Detect which cell encompasses the target text, then output its (X, Y) center coordinate. 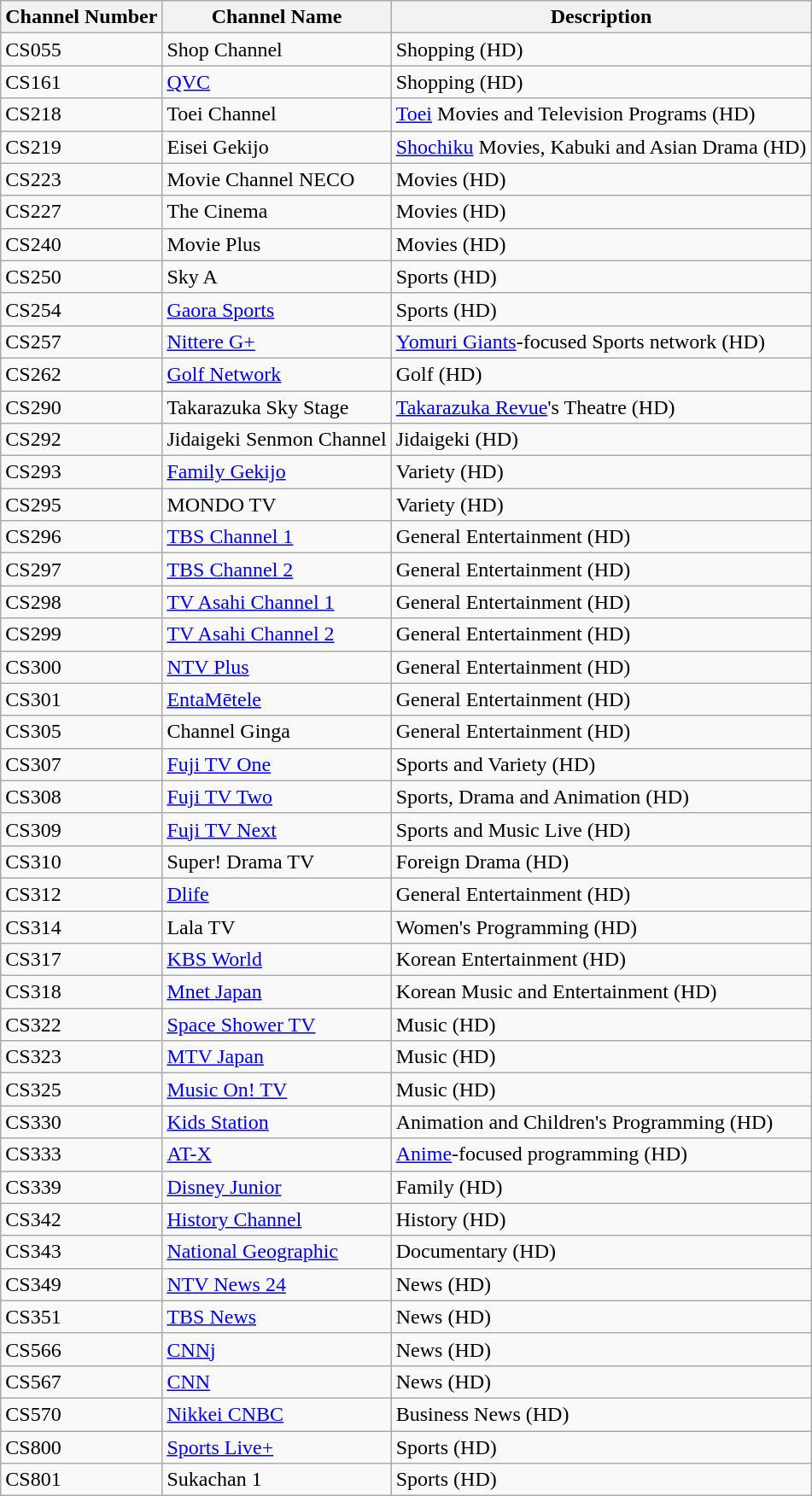
CS349 (82, 1284)
TV Asahi Channel 1 (277, 602)
CS297 (82, 570)
CS257 (82, 342)
AT-X (277, 1154)
National Geographic (277, 1252)
CS219 (82, 147)
Sports and Music Live (HD) (601, 829)
CS250 (82, 277)
CS800 (82, 1447)
CS161 (82, 82)
CS333 (82, 1154)
Gaora Sports (277, 309)
Dlife (277, 894)
CS330 (82, 1122)
CS290 (82, 407)
CS298 (82, 602)
CS227 (82, 212)
Channel Ginga (277, 732)
Yomuri Giants-focused Sports network (HD) (601, 342)
Toei Movies and Television Programs (HD) (601, 114)
Jidaigeki Senmon Channel (277, 440)
Description (601, 17)
Foreign Drama (HD) (601, 862)
CS223 (82, 179)
Nittere G+ (277, 342)
Mnet Japan (277, 992)
CS307 (82, 764)
CS325 (82, 1090)
History Channel (277, 1219)
CS318 (82, 992)
QVC (277, 82)
CS570 (82, 1414)
CS308 (82, 797)
Korean Music and Entertainment (HD) (601, 992)
Golf (HD) (601, 374)
Disney Junior (277, 1187)
CS055 (82, 50)
Shochiku Movies, Kabuki and Asian Drama (HD) (601, 147)
CS293 (82, 472)
MONDO TV (277, 505)
CS801 (82, 1480)
CS296 (82, 537)
Women's Programming (HD) (601, 926)
CS310 (82, 862)
CS339 (82, 1187)
Music On! TV (277, 1090)
Eisei Gekijo (277, 147)
CS305 (82, 732)
Lala TV (277, 926)
Channel Name (277, 17)
Golf Network (277, 374)
MTV Japan (277, 1057)
CS218 (82, 114)
TBS News (277, 1317)
CNNj (277, 1349)
CS300 (82, 667)
CS309 (82, 829)
Movie Channel NECO (277, 179)
Korean Entertainment (HD) (601, 960)
Kids Station (277, 1122)
TBS Channel 2 (277, 570)
CS351 (82, 1317)
CS343 (82, 1252)
CS240 (82, 244)
Channel Number (82, 17)
CS322 (82, 1025)
Super! Drama TV (277, 862)
CS314 (82, 926)
Toei Channel (277, 114)
TBS Channel 1 (277, 537)
Space Shower TV (277, 1025)
Family (HD) (601, 1187)
CS254 (82, 309)
Sports Live+ (277, 1447)
Takarazuka Revue's Theatre (HD) (601, 407)
CS295 (82, 505)
Takarazuka Sky Stage (277, 407)
Fuji TV One (277, 764)
NTV Plus (277, 667)
Business News (HD) (601, 1414)
Shop Channel (277, 50)
Sports, Drama and Animation (HD) (601, 797)
CS567 (82, 1382)
KBS World (277, 960)
CS342 (82, 1219)
CS323 (82, 1057)
CS312 (82, 894)
CNN (277, 1382)
CS301 (82, 699)
CS566 (82, 1349)
Sky A (277, 277)
CS262 (82, 374)
CS317 (82, 960)
Family Gekijo (277, 472)
History (HD) (601, 1219)
TV Asahi Channel 2 (277, 634)
Jidaigeki (HD) (601, 440)
Nikkei CNBC (277, 1414)
Animation and Children's Programming (HD) (601, 1122)
CS292 (82, 440)
Sukachan 1 (277, 1480)
Movie Plus (277, 244)
The Cinema (277, 212)
NTV News 24 (277, 1284)
Fuji TV Next (277, 829)
EntaMētele (277, 699)
Documentary (HD) (601, 1252)
CS299 (82, 634)
Fuji TV Two (277, 797)
Sports and Variety (HD) (601, 764)
Anime-focused programming (HD) (601, 1154)
